Provide the [x, y] coordinate of the cell's center where the given text is located.  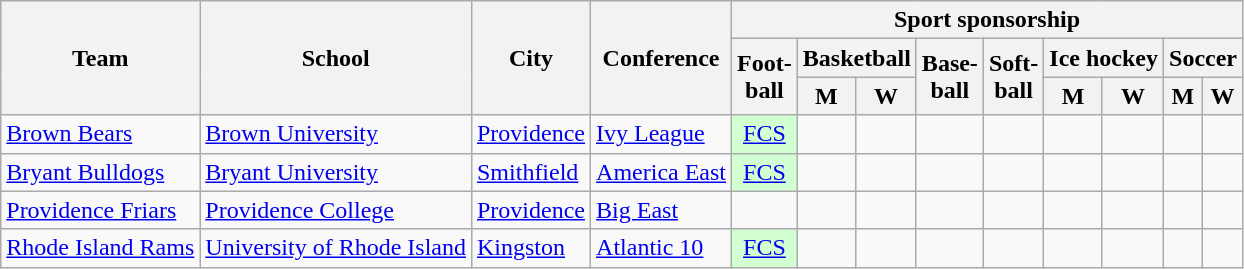
Kingston [530, 248]
University of Rhode Island [336, 248]
Bryant Bulldogs [100, 172]
Atlantic 10 [662, 248]
Smithfield [530, 172]
Rhode Island Rams [100, 248]
School [336, 58]
City [530, 58]
Team [100, 58]
Providence Friars [100, 210]
Basketball [856, 58]
America East [662, 172]
Base-ball [950, 77]
Sport sponsorship [988, 20]
Brown Bears [100, 134]
Soft-ball [1013, 77]
Providence College [336, 210]
Conference [662, 58]
Bryant University [336, 172]
Big East [662, 210]
Brown University [336, 134]
Foot-ball [765, 77]
Ice hockey [1104, 58]
Ivy League [662, 134]
Soccer [1204, 58]
